Identify which cell holds the provided text, then report its (X, Y) central coordinate. 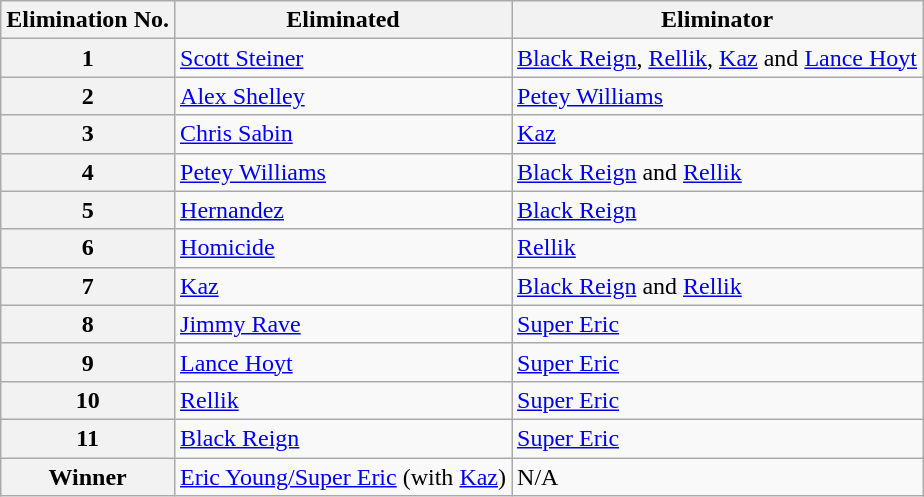
10 (88, 400)
Eliminated (344, 20)
Chris Sabin (344, 134)
1 (88, 58)
3 (88, 134)
Homicide (344, 248)
8 (88, 324)
Scott Steiner (344, 58)
Jimmy Rave (344, 324)
Lance Hoyt (344, 362)
Winner (88, 477)
N/A (718, 477)
7 (88, 286)
11 (88, 438)
Black Reign, Rellik, Kaz and Lance Hoyt (718, 58)
Alex Shelley (344, 96)
Hernandez (344, 210)
9 (88, 362)
5 (88, 210)
6 (88, 248)
4 (88, 172)
Eliminator (718, 20)
Elimination No. (88, 20)
Eric Young/Super Eric (with Kaz) (344, 477)
2 (88, 96)
